Extract the [x, y] coordinate from the center of the cell holding the provided text.  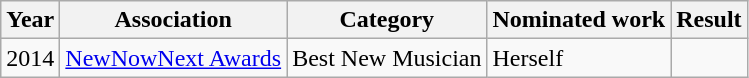
Herself [579, 58]
Best New Musician [387, 58]
Category [387, 20]
2014 [30, 58]
Result [709, 20]
NewNowNext Awards [174, 58]
Association [174, 20]
Year [30, 20]
Nominated work [579, 20]
